Capture the cell that displays the provided text and extract its (X, Y) central coordinate. 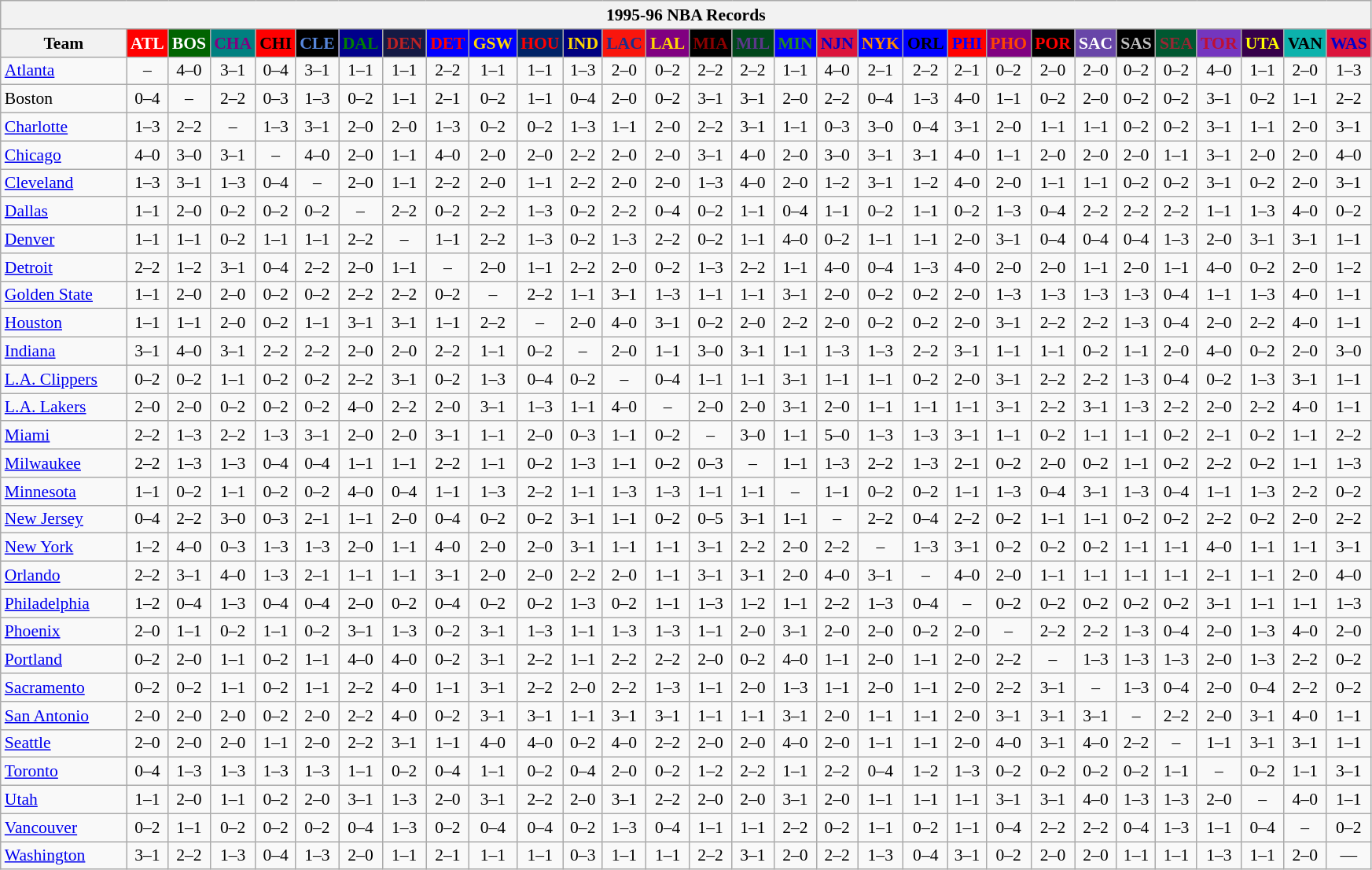
Indiana (64, 352)
MIA (710, 43)
Detroit (64, 267)
SEA (1176, 43)
PHO (1008, 43)
0–5 (710, 519)
Phoenix (64, 632)
HOU (539, 43)
Seattle (64, 743)
CHA (233, 43)
ORL (926, 43)
— (1349, 856)
Vancouver (64, 828)
LAC (624, 43)
San Antonio (64, 716)
Minnesota (64, 492)
VAN (1305, 43)
POR (1053, 43)
Houston (64, 323)
CHI (275, 43)
DEN (404, 43)
Washington (64, 856)
Orlando (64, 576)
Charlotte (64, 127)
Denver (64, 239)
DET (448, 43)
New Jersey (64, 519)
Cleveland (64, 183)
Milwaukee (64, 463)
ATL (148, 43)
IND (583, 43)
MIL (753, 43)
PHI (967, 43)
WAS (1349, 43)
1995-96 NBA Records (686, 15)
Toronto (64, 772)
Atlanta (64, 71)
L.A. Clippers (64, 379)
LAL (668, 43)
SAS (1136, 43)
MIN (795, 43)
Chicago (64, 155)
Sacramento (64, 688)
L.A. Lakers (64, 407)
NJN (837, 43)
Team (64, 43)
SAC (1096, 43)
Miami (64, 436)
Dallas (64, 212)
Utah (64, 800)
Boston (64, 99)
BOS (189, 43)
5–0 (837, 436)
GSW (494, 43)
DAL (361, 43)
Philadelphia (64, 603)
Portland (64, 660)
New York (64, 547)
NYK (881, 43)
UTA (1263, 43)
CLE (318, 43)
Golden State (64, 295)
TOR (1219, 43)
